Provide the (x, y) coordinate of the cell's center where the given text is located.  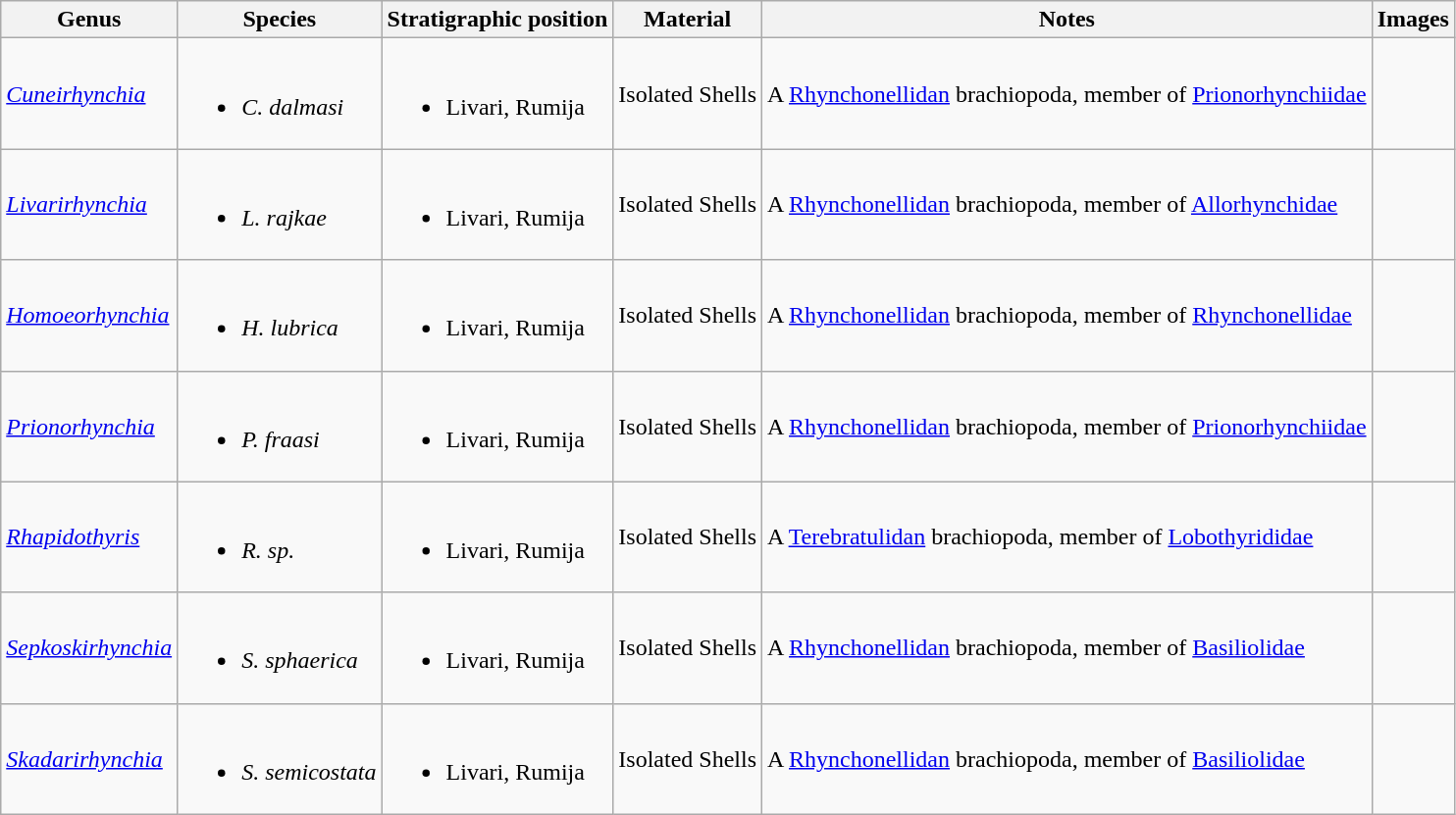
Prionorhynchia (89, 426)
Material (688, 20)
L. rajkae (280, 204)
H. lubrica (280, 316)
Stratigraphic position (497, 20)
Rhapidothyris (89, 537)
P. fraasi (280, 426)
A Terebratulidan brachiopoda, member of Lobothyrididae (1067, 537)
Livarirhynchia (89, 204)
Images (1413, 20)
S. semicostata (280, 759)
Cuneirhynchia (89, 94)
R. sp. (280, 537)
A Rhynchonellidan brachiopoda, member of Allorhynchidae (1067, 204)
Homoeorhynchia (89, 316)
A Rhynchonellidan brachiopoda, member of Rhynchonellidae (1067, 316)
Sepkoskirhynchia (89, 647)
C. dalmasi (280, 94)
Skadarirhynchia (89, 759)
S. sphaerica (280, 647)
Genus (89, 20)
Species (280, 20)
Notes (1067, 20)
